Find where the given text appears and provide that cell's center as [X, Y] coordinate. 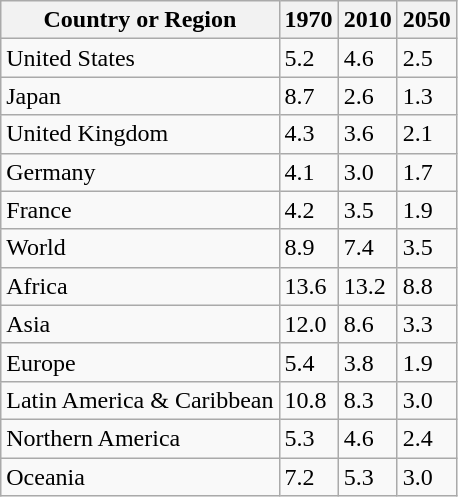
4.1 [308, 172]
3.6 [368, 134]
1970 [308, 20]
Africa [140, 286]
12.0 [308, 324]
4.3 [308, 134]
4.2 [308, 210]
10.8 [308, 400]
Latin America & Caribbean [140, 400]
8.6 [368, 324]
1.7 [426, 172]
2.1 [426, 134]
8.3 [368, 400]
Northern America [140, 438]
8.9 [308, 248]
7.2 [308, 477]
5.4 [308, 362]
Europe [140, 362]
13.2 [368, 286]
2.5 [426, 58]
World [140, 248]
2010 [368, 20]
Asia [140, 324]
Germany [140, 172]
2.6 [368, 96]
Country or Region [140, 20]
2050 [426, 20]
13.6 [308, 286]
2.4 [426, 438]
United Kingdom [140, 134]
7.4 [368, 248]
3.3 [426, 324]
1.3 [426, 96]
8.7 [308, 96]
Oceania [140, 477]
5.2 [308, 58]
3.8 [368, 362]
United States [140, 58]
8.8 [426, 286]
Japan [140, 96]
France [140, 210]
